Determine the (x, y) coordinate at the center of the cell enclosing the given text.  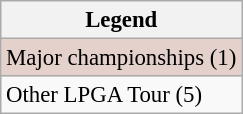
Legend (122, 20)
Major championships (1) (122, 58)
Other LPGA Tour (5) (122, 95)
